Find where the given text appears and provide that cell's center as (X, Y) coordinate. 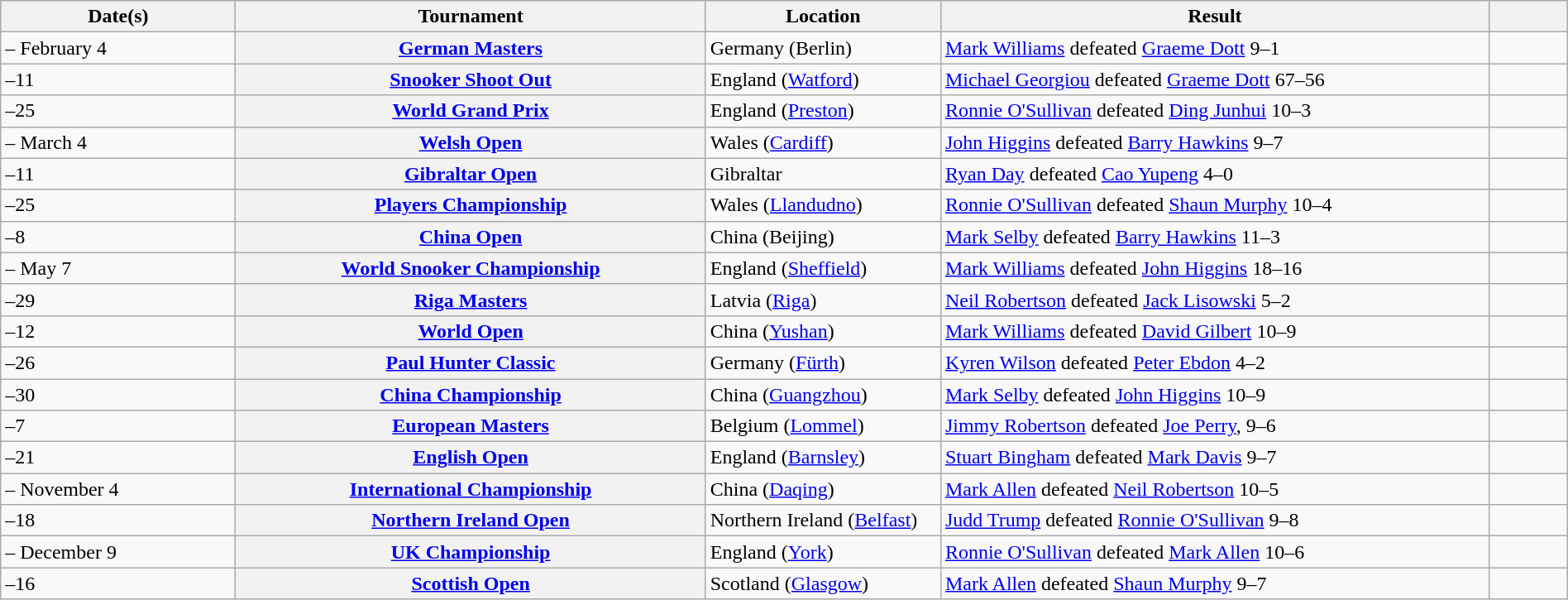
Neil Robertson defeated Jack Lisowski 5–2 (1214, 300)
– March 4 (118, 142)
–8 (118, 237)
England (York) (823, 552)
– November 4 (118, 489)
– February 4 (118, 48)
Germany (Fürth) (823, 362)
Players Championship (471, 205)
China (Beijing) (823, 237)
Judd Trump defeated Ronnie O'Sullivan 9–8 (1214, 521)
–29 (118, 300)
Wales (Cardiff) (823, 142)
–12 (118, 331)
–18 (118, 521)
Wales (Llandudno) (823, 205)
China Open (471, 237)
Latvia (Riga) (823, 300)
Mark Allen defeated Neil Robertson 10–5 (1214, 489)
Mark Williams defeated John Higgins 18–16 (1214, 268)
Belgium (Lommel) (823, 426)
China (Daqing) (823, 489)
China (Yushan) (823, 331)
World Open (471, 331)
Gibraltar Open (471, 174)
Mark Williams defeated David Gilbert 10–9 (1214, 331)
Michael Georgiou defeated Graeme Dott 67–56 (1214, 79)
Kyren Wilson defeated Peter Ebdon 4–2 (1214, 362)
World Snooker Championship (471, 268)
Gibraltar (823, 174)
English Open (471, 458)
–16 (118, 583)
– May 7 (118, 268)
–26 (118, 362)
Mark Williams defeated Graeme Dott 9–1 (1214, 48)
Mark Allen defeated Shaun Murphy 9–7 (1214, 583)
China (Guangzhou) (823, 395)
England (Preston) (823, 111)
Jimmy Robertson defeated Joe Perry, 9–6 (1214, 426)
Location (823, 17)
European Masters (471, 426)
England (Watford) (823, 79)
Result (1214, 17)
International Championship (471, 489)
Ronnie O'Sullivan defeated Ding Junhui 10–3 (1214, 111)
Mark Selby defeated John Higgins 10–9 (1214, 395)
Snooker Shoot Out (471, 79)
Germany (Berlin) (823, 48)
–21 (118, 458)
Welsh Open (471, 142)
China Championship (471, 395)
England (Barnsley) (823, 458)
–7 (118, 426)
John Higgins defeated Barry Hawkins 9–7 (1214, 142)
–30 (118, 395)
Date(s) (118, 17)
Mark Selby defeated Barry Hawkins 11–3 (1214, 237)
Tournament (471, 17)
Ronnie O'Sullivan defeated Shaun Murphy 10–4 (1214, 205)
UK Championship (471, 552)
Stuart Bingham defeated Mark Davis 9–7 (1214, 458)
World Grand Prix (471, 111)
England (Sheffield) (823, 268)
Riga Masters (471, 300)
Scotland (Glasgow) (823, 583)
Ronnie O'Sullivan defeated Mark Allen 10–6 (1214, 552)
Scottish Open (471, 583)
– December 9 (118, 552)
German Masters (471, 48)
Northern Ireland Open (471, 521)
Ryan Day defeated Cao Yupeng 4–0 (1214, 174)
Northern Ireland (Belfast) (823, 521)
Paul Hunter Classic (471, 362)
